Extract the (x, y) coordinate from the center of the cell holding the provided text.  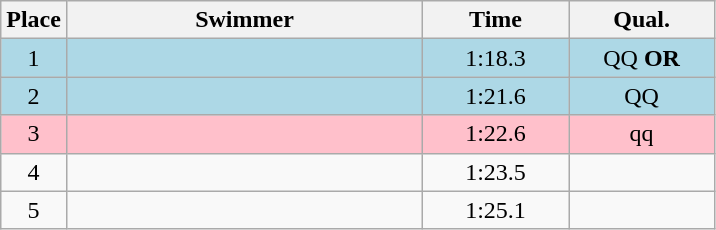
Qual. (642, 20)
QQ (642, 96)
1:21.6 (496, 96)
QQ OR (642, 58)
1:18.3 (496, 58)
Swimmer (244, 20)
Time (496, 20)
5 (34, 210)
Place (34, 20)
1:25.1 (496, 210)
1:23.5 (496, 172)
1 (34, 58)
3 (34, 134)
1:22.6 (496, 134)
2 (34, 96)
4 (34, 172)
qq (642, 134)
